From the cell containing the given text, extract its center point as [X, Y] coordinate. 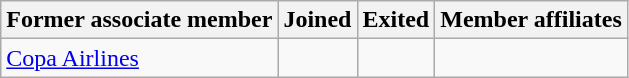
Former associate member [140, 20]
Member affiliates [532, 20]
Exited [396, 20]
Joined [318, 20]
Copa Airlines [140, 58]
